Return the [X, Y] coordinate for the center point of the cell that contains the specified text.  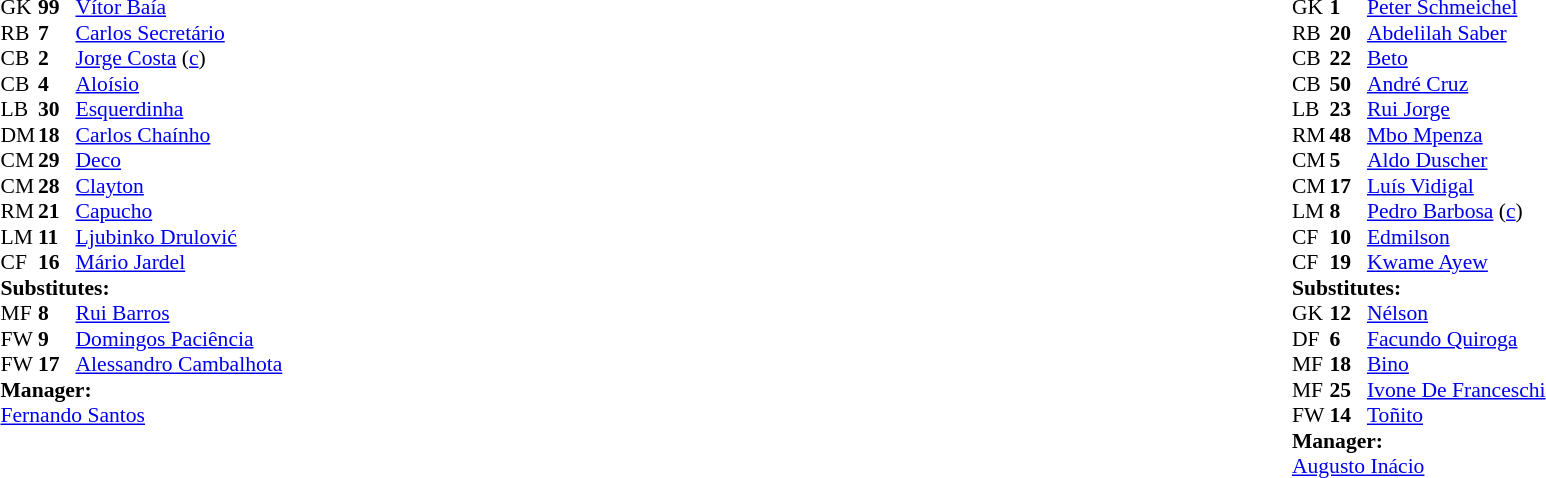
20 [1348, 33]
Domingos Paciência [180, 339]
25 [1348, 390]
Capucho [180, 211]
Jorge Costa (c) [180, 59]
Clayton [180, 186]
Alessandro Cambalhota [180, 365]
12 [1348, 313]
Rui Barros [180, 313]
30 [57, 109]
11 [57, 237]
Aldo Duscher [1456, 161]
9 [57, 339]
Mbo Mpenza [1456, 135]
Luís Vidigal [1456, 186]
Abdelilah Saber [1456, 33]
Carlos Chaínho [180, 135]
16 [57, 263]
14 [1348, 415]
2 [57, 59]
Deco [180, 161]
Fernando Santos [141, 415]
19 [1348, 263]
Esquerdinha [180, 109]
7 [57, 33]
Carlos Secretário [180, 33]
Edmilson [1456, 237]
Nélson [1456, 313]
GK [1311, 313]
Mário Jardel [180, 263]
10 [1348, 237]
Toñito [1456, 415]
Beto [1456, 59]
Kwame Ayew [1456, 263]
Ljubinko Drulović [180, 237]
Aloísio [180, 84]
50 [1348, 84]
Ivone De Franceschi [1456, 390]
Bino [1456, 365]
28 [57, 186]
6 [1348, 339]
DM [19, 135]
Rui Jorge [1456, 109]
4 [57, 84]
Facundo Quiroga [1456, 339]
29 [57, 161]
André Cruz [1456, 84]
DF [1311, 339]
5 [1348, 161]
21 [57, 211]
Pedro Barbosa (c) [1456, 211]
48 [1348, 135]
23 [1348, 109]
22 [1348, 59]
